Capture the cell that displays the provided text and extract its [x, y] central coordinate. 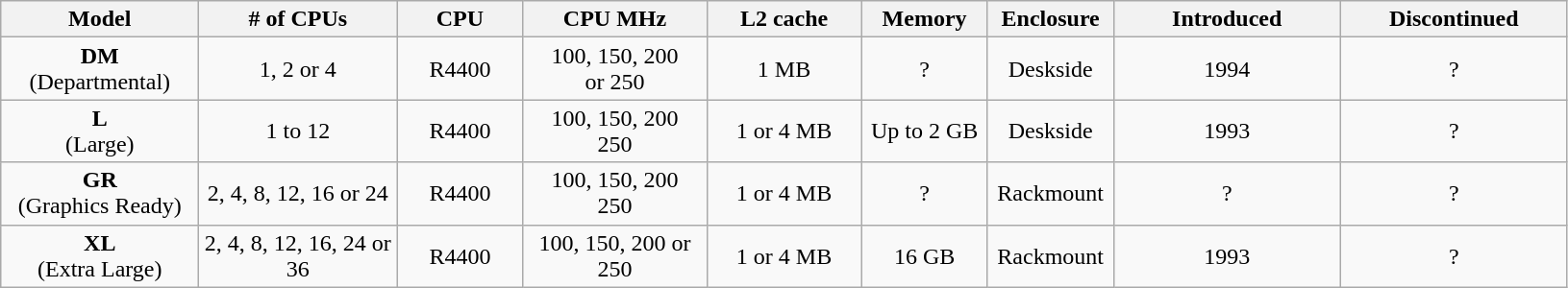
L(Large) [100, 131]
2, 4, 8, 12, 16 or 24 [298, 194]
Memory [925, 19]
1, 2 or 4 [298, 69]
DM(Departmental) [100, 69]
Enclosure [1050, 19]
# of CPUs [298, 19]
Introduced [1227, 19]
CPU MHz [615, 19]
100, 150, 200or 250 [615, 69]
100, 150, 200 or 250 [615, 255]
1994 [1227, 69]
Model [100, 19]
16 GB [925, 255]
CPU [460, 19]
1 MB [784, 69]
XL(Extra Large) [100, 255]
GR(Graphics Ready) [100, 194]
1 to 12 [298, 131]
Up to 2 GB [925, 131]
2, 4, 8, 12, 16, 24 or 36 [298, 255]
L2 cache [784, 19]
Discontinued [1454, 19]
